Identify which cell holds the provided text, then report its (X, Y) central coordinate. 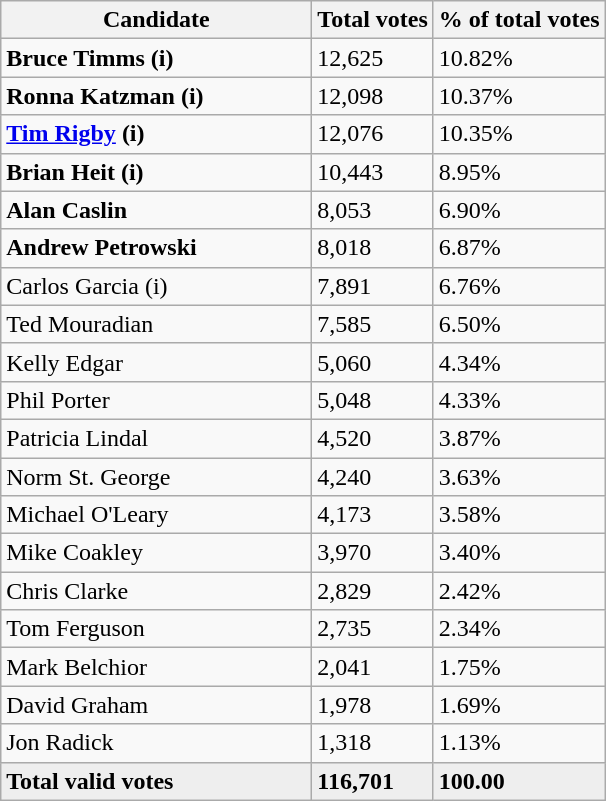
3,970 (373, 553)
4,520 (373, 438)
2,829 (373, 591)
% of total votes (519, 20)
Norm St. George (156, 477)
David Graham (156, 705)
5,048 (373, 400)
2,041 (373, 667)
12,076 (373, 134)
2.42% (519, 591)
6.87% (519, 248)
1.75% (519, 667)
Jon Radick (156, 743)
Alan Caslin (156, 210)
3.40% (519, 553)
Ted Mouradian (156, 324)
Mark Belchior (156, 667)
7,891 (373, 286)
6.76% (519, 286)
Chris Clarke (156, 591)
Patricia Lindal (156, 438)
Phil Porter (156, 400)
Ronna Katzman (i) (156, 96)
6.90% (519, 210)
10,443 (373, 172)
Andrew Petrowski (156, 248)
4.33% (519, 400)
4,240 (373, 477)
8,053 (373, 210)
5,060 (373, 362)
3.58% (519, 515)
8.95% (519, 172)
Bruce Timms (i) (156, 58)
1.69% (519, 705)
8,018 (373, 248)
2,735 (373, 629)
3.87% (519, 438)
7,585 (373, 324)
Michael O'Leary (156, 515)
4.34% (519, 362)
1,318 (373, 743)
Total valid votes (156, 781)
12,625 (373, 58)
100.00 (519, 781)
Kelly Edgar (156, 362)
Mike Coakley (156, 553)
Brian Heit (i) (156, 172)
6.50% (519, 324)
10.37% (519, 96)
4,173 (373, 515)
Candidate (156, 20)
1,978 (373, 705)
Total votes (373, 20)
Carlos Garcia (i) (156, 286)
3.63% (519, 477)
Tim Rigby (i) (156, 134)
10.82% (519, 58)
1.13% (519, 743)
10.35% (519, 134)
Tom Ferguson (156, 629)
2.34% (519, 629)
116,701 (373, 781)
12,098 (373, 96)
